Find where the given text appears and provide that cell's center as [X, Y] coordinate. 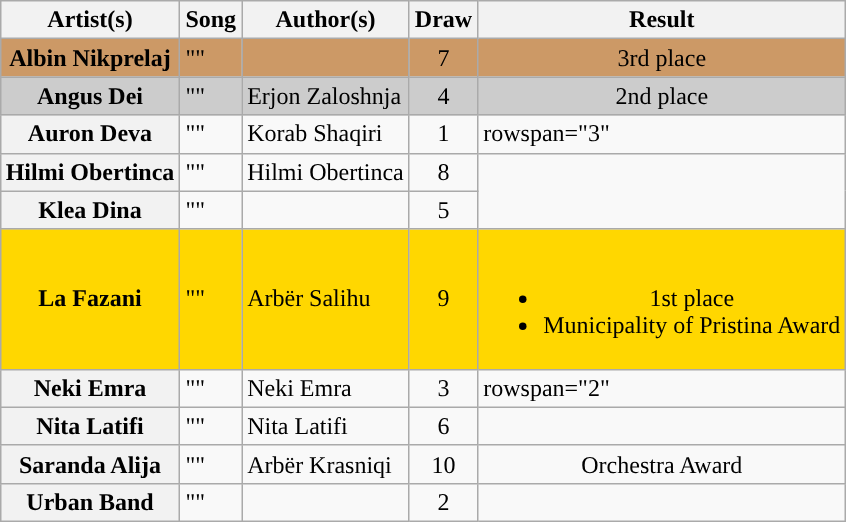
10 [443, 464]
3rd place [662, 58]
Korab Shaqiri [326, 134]
7 [443, 58]
Result [662, 20]
1st placeMunicipality of Pristina Award [662, 299]
Urban Band [90, 502]
Angus Dei [90, 96]
8 [443, 172]
La Fazani [90, 299]
Auron Deva [90, 134]
Arbër Krasniqi [326, 464]
1 [443, 134]
Albin Nikprelaj [90, 58]
6 [443, 426]
Arbër Salihu [326, 299]
2 [443, 502]
Klea Dina [90, 210]
Artist(s) [90, 20]
Erjon Zaloshnja [326, 96]
Author(s) [326, 20]
4 [443, 96]
5 [443, 210]
2nd place [662, 96]
Draw [443, 20]
Saranda Alija [90, 464]
Orchestra Award [662, 464]
9 [443, 299]
3 [443, 388]
rowspan="2" [662, 388]
Song [211, 20]
rowspan="3" [662, 134]
